Determine the (X, Y) coordinate at the center of the cell enclosing the given text.  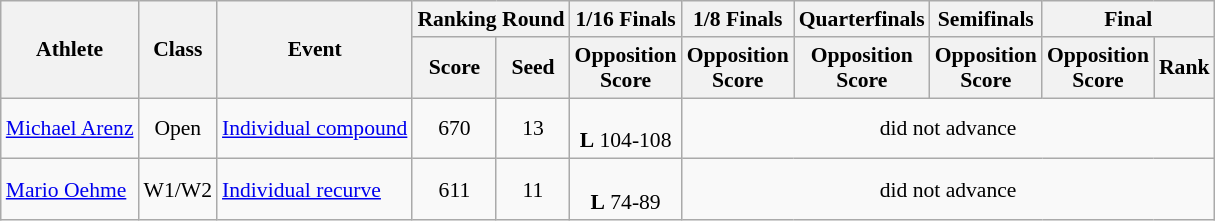
Class (178, 50)
Score (454, 68)
Athlete (70, 50)
Rank (1184, 68)
Mario Oehme (70, 190)
611 (454, 190)
Individual recurve (314, 190)
Final (1128, 19)
Semifinals (986, 19)
Quarterfinals (862, 19)
1/8 Finals (738, 19)
Seed (532, 68)
L 74-89 (626, 190)
W1/W2 (178, 190)
11 (532, 190)
Open (178, 128)
L 104-108 (626, 128)
Individual compound (314, 128)
670 (454, 128)
Event (314, 50)
1/16 Finals (626, 19)
13 (532, 128)
Ranking Round (490, 19)
Michael Arenz (70, 128)
